Identify which cell holds the provided text, then report its [X, Y] central coordinate. 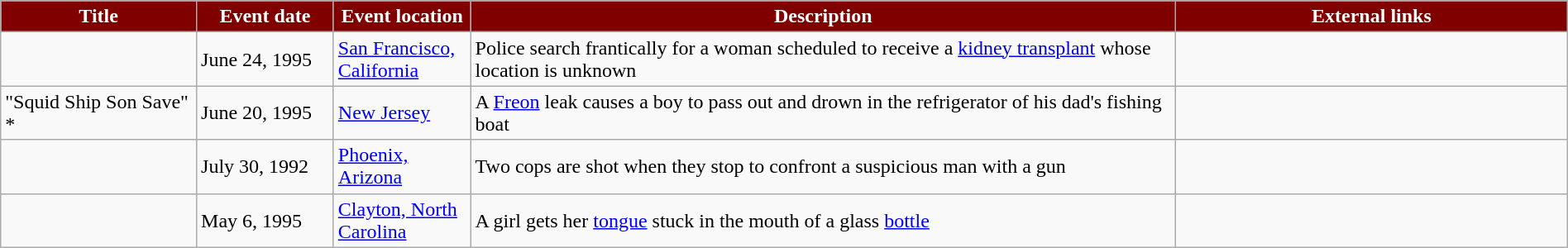
A girl gets her tongue stuck in the mouth of a glass bottle [824, 220]
June 20, 1995 [265, 112]
Two cops are shot when they stop to confront a suspicious man with a gun [824, 167]
Event location [402, 17]
Clayton, North Carolina [402, 220]
Event date [265, 17]
San Francisco, California [402, 60]
Title [99, 17]
May 6, 1995 [265, 220]
Police search frantically for a woman scheduled to receive a kidney transplant whose location is unknown [824, 60]
June 24, 1995 [265, 60]
External links [1372, 17]
July 30, 1992 [265, 167]
Phoenix, Arizona [402, 167]
"Squid Ship Son Save" * [99, 112]
A Freon leak causes a boy to pass out and drown in the refrigerator of his dad's fishing boat [824, 112]
New Jersey [402, 112]
Description [824, 17]
